Return the [x, y] coordinate for the center point of the cell that contains the specified text.  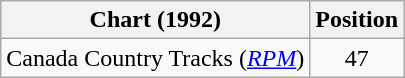
47 [357, 58]
Position [357, 20]
Chart (1992) [156, 20]
Canada Country Tracks (RPM) [156, 58]
